Extract the [x, y] coordinate from the center of the cell holding the provided text.  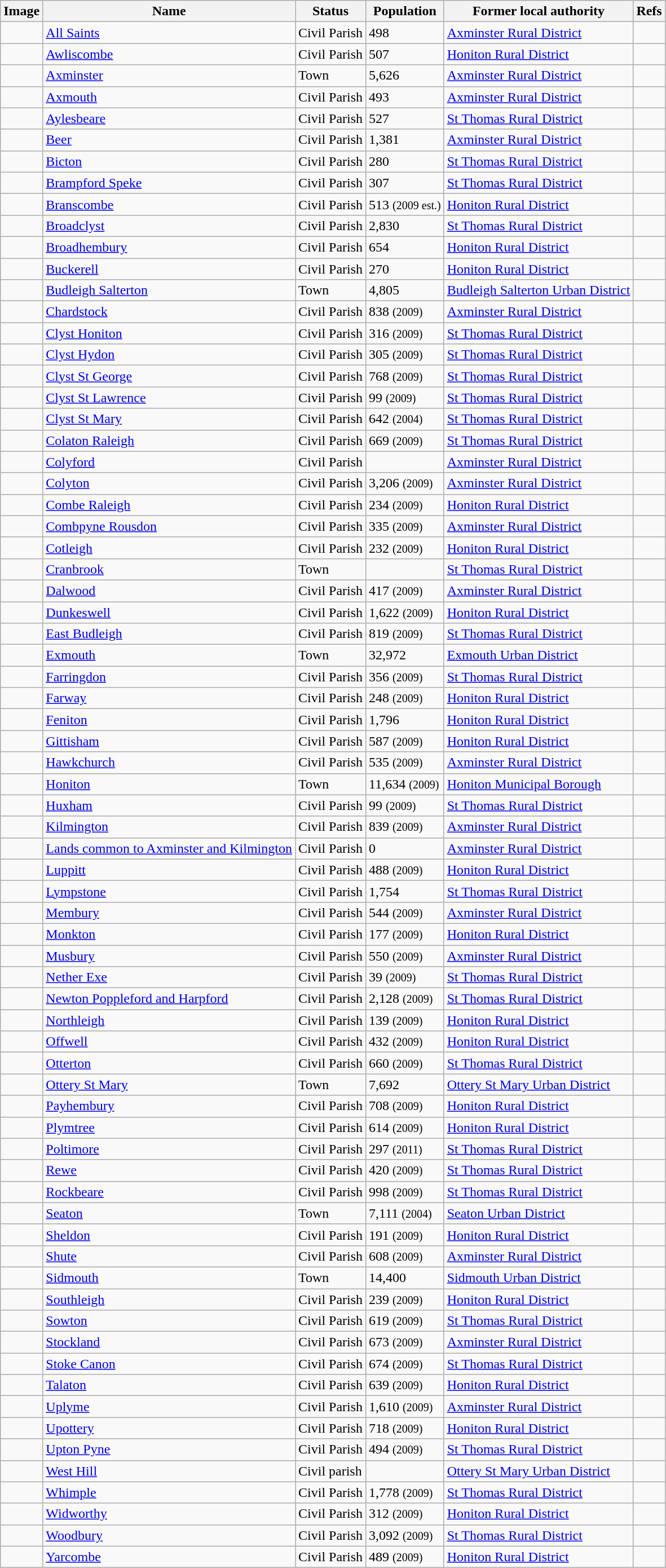
619 (2009) [405, 1321]
417 (2009) [405, 591]
West Hill [169, 1471]
280 [405, 161]
Rockbeare [169, 1192]
Sheldon [169, 1235]
234 (2009) [405, 505]
Plymtree [169, 1127]
Lands common to Axminster and Kilmington [169, 848]
Dunkeswell [169, 612]
608 (2009) [405, 1256]
139 (2009) [405, 1020]
768 (2009) [405, 376]
Clyst St Lawrence [169, 398]
Upottery [169, 1428]
Clyst St Mary [169, 419]
270 [405, 269]
Seaton [169, 1213]
7,692 [405, 1085]
Otterton [169, 1063]
Sidmouth Urban District [539, 1278]
Exmouth [169, 655]
Northleigh [169, 1020]
Gittisham [169, 741]
177 (2009) [405, 934]
Nether Exe [169, 977]
Budleigh Salterton [169, 290]
Uplyme [169, 1407]
4,805 [405, 290]
550 (2009) [405, 956]
Yarcombe [169, 1557]
Whimple [169, 1492]
1,381 [405, 140]
494 (2009) [405, 1450]
312 (2009) [405, 1514]
Combe Raleigh [169, 505]
Offwell [169, 1042]
Civil parish [330, 1471]
Image [21, 11]
356 (2009) [405, 677]
708 (2009) [405, 1106]
998 (2009) [405, 1192]
Poltimore [169, 1149]
420 (2009) [405, 1170]
Farringdon [169, 677]
Southleigh [169, 1299]
838 (2009) [405, 312]
527 [405, 118]
498 [405, 33]
Clyst Honiton [169, 333]
Status [330, 11]
718 (2009) [405, 1428]
307 [405, 183]
Ottery St Mary [169, 1085]
0 [405, 848]
Bicton [169, 161]
Budleigh Salterton Urban District [539, 290]
Honiton Municipal Borough [539, 784]
Huxham [169, 805]
11,634 (2009) [405, 784]
819 (2009) [405, 634]
Colaton Raleigh [169, 441]
432 (2009) [405, 1042]
Name [169, 11]
Sidmouth [169, 1278]
Broadhembury [169, 247]
Shute [169, 1256]
39 (2009) [405, 977]
232 (2009) [405, 548]
674 (2009) [405, 1364]
2,128 (2009) [405, 999]
Seaton Urban District [539, 1213]
1,610 (2009) [405, 1407]
3,092 (2009) [405, 1535]
Feniton [169, 720]
Colyford [169, 462]
642 (2004) [405, 419]
493 [405, 97]
2,830 [405, 226]
Stoke Canon [169, 1364]
669 (2009) [405, 441]
Honiton [169, 784]
Monkton [169, 934]
248 (2009) [405, 698]
Awliscombe [169, 54]
Axmouth [169, 97]
Buckerell [169, 269]
535 (2009) [405, 763]
513 (2009 est.) [405, 204]
Beer [169, 140]
654 [405, 247]
239 (2009) [405, 1299]
7,111 (2004) [405, 1213]
14,400 [405, 1278]
507 [405, 54]
Cotleigh [169, 548]
5,626 [405, 76]
Dalwood [169, 591]
All Saints [169, 33]
639 (2009) [405, 1385]
335 (2009) [405, 526]
191 (2009) [405, 1235]
Membury [169, 913]
839 (2009) [405, 827]
Cranbrook [169, 569]
Combpyne Rousdon [169, 526]
Clyst St George [169, 376]
Talaton [169, 1385]
1,796 [405, 720]
Luppitt [169, 870]
East Budleigh [169, 634]
Newton Poppleford and Harpford [169, 999]
305 (2009) [405, 355]
1,754 [405, 891]
Former local authority [539, 11]
Musbury [169, 956]
316 (2009) [405, 333]
614 (2009) [405, 1127]
Refs [649, 11]
673 (2009) [405, 1342]
297 (2011) [405, 1149]
3,206 (2009) [405, 483]
488 (2009) [405, 870]
Chardstock [169, 312]
32,972 [405, 655]
Kilmington [169, 827]
Farway [169, 698]
Widworthy [169, 1514]
Upton Pyne [169, 1450]
Branscombe [169, 204]
Broadclyst [169, 226]
Brampford Speke [169, 183]
Axminster [169, 76]
Exmouth Urban District [539, 655]
Clyst Hydon [169, 355]
489 (2009) [405, 1557]
1,778 (2009) [405, 1492]
Woodbury [169, 1535]
587 (2009) [405, 741]
Payhembury [169, 1106]
Aylesbeare [169, 118]
Hawkchurch [169, 763]
660 (2009) [405, 1063]
Stockland [169, 1342]
Rewe [169, 1170]
544 (2009) [405, 913]
Lympstone [169, 891]
Population [405, 11]
Sowton [169, 1321]
1,622 (2009) [405, 612]
Colyton [169, 483]
